Identify which cell holds the provided text, then report its (x, y) central coordinate. 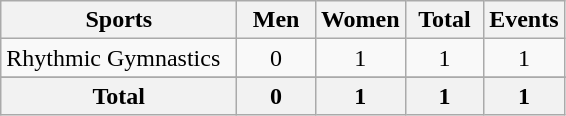
Men (276, 20)
Sports (119, 20)
Women (360, 20)
Events (524, 20)
Rhythmic Gymnastics (119, 58)
